Find where the given text appears and provide that cell's center as [x, y] coordinate. 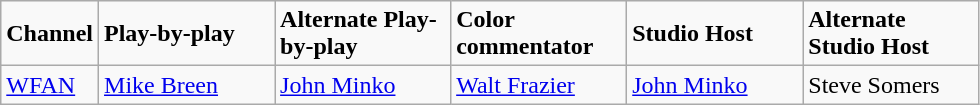
Color commentator [539, 34]
Channel [50, 34]
Alternate Studio Host [891, 34]
WFAN [50, 85]
Play-by-play [187, 34]
Steve Somers [891, 85]
Studio Host [715, 34]
Mike Breen [187, 85]
Walt Frazier [539, 85]
Alternate Play-by-play [363, 34]
